For the text-containing cell, return its midpoint in [x, y] coordinate format. 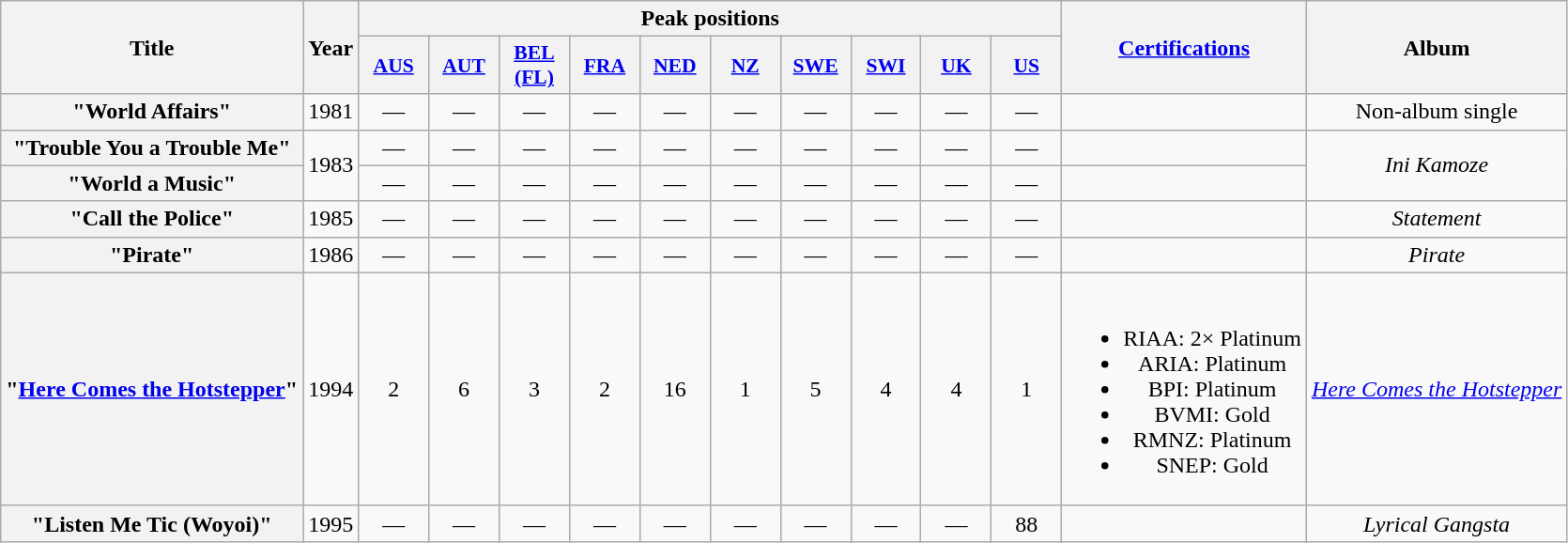
"Here Comes the Hotstepper" [152, 389]
Year [331, 47]
NZ [746, 66]
SWI [886, 66]
88 [1027, 523]
Certifications [1185, 47]
1981 [331, 112]
1983 [331, 165]
Pirate [1437, 255]
1995 [331, 523]
1994 [331, 389]
16 [674, 389]
6 [464, 389]
"Call the Police" [152, 219]
Peak positions [710, 19]
5 [815, 389]
Album [1437, 47]
NED [674, 66]
US [1027, 66]
Here Comes the Hotstepper [1437, 389]
Lyrical Gangsta [1437, 523]
"Listen Me Tic (Woyoi)" [152, 523]
Title [152, 47]
1986 [331, 255]
Ini Kamoze [1437, 165]
3 [535, 389]
"World Affairs" [152, 112]
RIAA: 2× PlatinumARIA: PlatinumBPI: PlatinumBVMI: GoldRMNZ: PlatinumSNEP: Gold [1185, 389]
Statement [1437, 219]
FRA [605, 66]
1985 [331, 219]
"Trouble You a Trouble Me" [152, 147]
"Pirate" [152, 255]
BEL (FL) [535, 66]
AUS [394, 66]
AUT [464, 66]
Non-album single [1437, 112]
SWE [815, 66]
UK [956, 66]
"World a Music" [152, 183]
